Detect which cell encompasses the target text, then output its [X, Y] center coordinate. 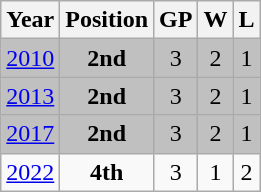
W [216, 20]
L [246, 20]
2013 [30, 96]
4th [107, 172]
Position [107, 20]
2017 [30, 134]
2022 [30, 172]
Year [30, 20]
2010 [30, 58]
GP [176, 20]
